Return the (x, y) coordinate for the center point of the cell that contains the specified text.  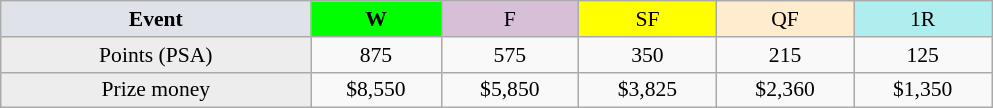
$2,360 (785, 90)
875 (376, 55)
215 (785, 55)
QF (785, 19)
Points (PSA) (156, 55)
Prize money (156, 90)
1R (923, 19)
$5,850 (510, 90)
575 (510, 55)
$8,550 (376, 90)
F (510, 19)
$1,350 (923, 90)
125 (923, 55)
350 (648, 55)
SF (648, 19)
Event (156, 19)
$3,825 (648, 90)
W (376, 19)
